Provide the (x, y) coordinate of the cell's center where the given text is located.  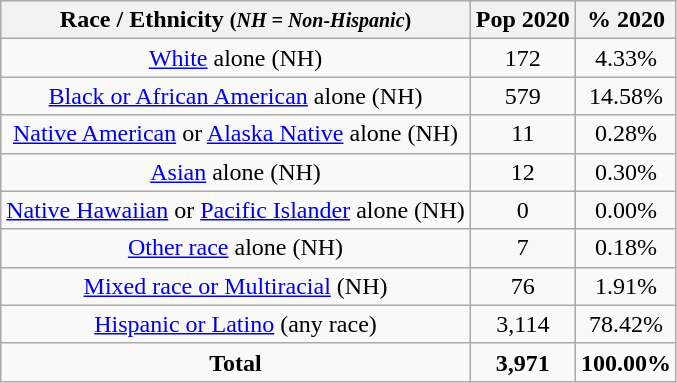
0 (522, 210)
14.58% (626, 96)
579 (522, 96)
Asian alone (NH) (236, 172)
12 (522, 172)
Pop 2020 (522, 20)
1.91% (626, 286)
0.30% (626, 172)
3,114 (522, 324)
White alone (NH) (236, 58)
Mixed race or Multiracial (NH) (236, 286)
Total (236, 362)
7 (522, 248)
11 (522, 134)
Black or African American alone (NH) (236, 96)
Native American or Alaska Native alone (NH) (236, 134)
Other race alone (NH) (236, 248)
4.33% (626, 58)
172 (522, 58)
Hispanic or Latino (any race) (236, 324)
0.00% (626, 210)
Race / Ethnicity (NH = Non-Hispanic) (236, 20)
Native Hawaiian or Pacific Islander alone (NH) (236, 210)
% 2020 (626, 20)
0.18% (626, 248)
3,971 (522, 362)
78.42% (626, 324)
100.00% (626, 362)
0.28% (626, 134)
76 (522, 286)
